Return the [x, y] coordinate for the center point of the cell that contains the specified text.  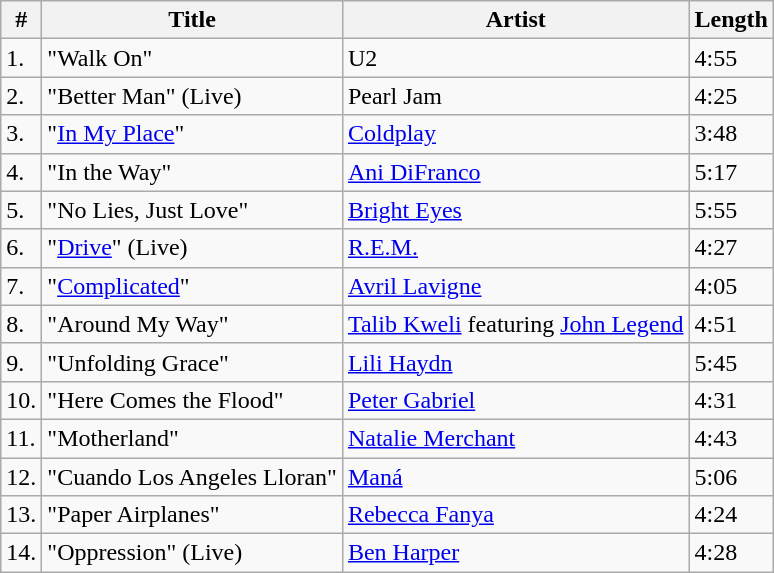
4:43 [731, 438]
5:55 [731, 210]
7. [22, 286]
5:17 [731, 172]
11. [22, 438]
5. [22, 210]
"In My Place" [192, 134]
4. [22, 172]
8. [22, 324]
Coldplay [516, 134]
Peter Gabriel [516, 400]
Length [731, 20]
"Here Comes the Flood" [192, 400]
1. [22, 58]
Pearl Jam [516, 96]
Title [192, 20]
"No Lies, Just Love" [192, 210]
Avril Lavigne [516, 286]
"Drive" (Live) [192, 248]
4:55 [731, 58]
4:25 [731, 96]
"Around My Way" [192, 324]
Bright Eyes [516, 210]
"Better Man" (Live) [192, 96]
"Cuando Los Angeles Lloran" [192, 477]
"Motherland" [192, 438]
"Complicated" [192, 286]
13. [22, 515]
Artist [516, 20]
10. [22, 400]
"Paper Airplanes" [192, 515]
"Oppression" (Live) [192, 553]
U2 [516, 58]
5:06 [731, 477]
# [22, 20]
9. [22, 362]
Talib Kweli featuring John Legend [516, 324]
3. [22, 134]
5:45 [731, 362]
4:31 [731, 400]
Lili Haydn [516, 362]
2. [22, 96]
4:28 [731, 553]
14. [22, 553]
4:24 [731, 515]
"Unfolding Grace" [192, 362]
4:27 [731, 248]
3:48 [731, 134]
Ben Harper [516, 553]
Natalie Merchant [516, 438]
Ani DiFranco [516, 172]
Rebecca Fanya [516, 515]
"In the Way" [192, 172]
4:51 [731, 324]
12. [22, 477]
6. [22, 248]
4:05 [731, 286]
Maná [516, 477]
"Walk On" [192, 58]
R.E.M. [516, 248]
